Detect which cell encompasses the target text, then output its [X, Y] center coordinate. 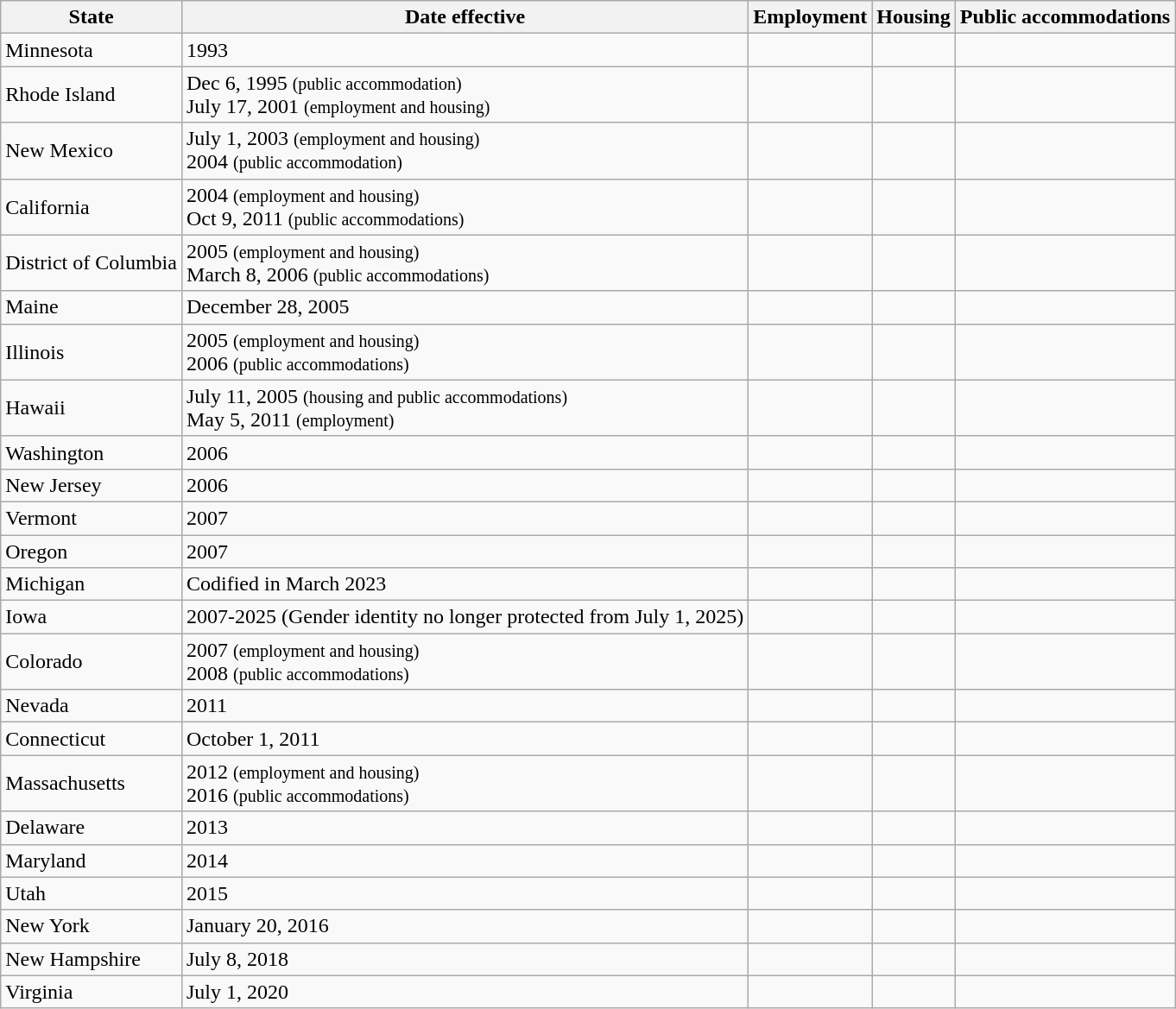
2012 (employment and housing)2016 (public accommodations) [465, 784]
2007 (employment and housing)2008 (public accommodations) [465, 661]
New Jersey [92, 485]
Hawaii [92, 407]
2004 (employment and housing)Oct 9, 2011 (public accommodations) [465, 207]
Dec 6, 1995 (public accommodation)July 17, 2001 (employment and housing) [465, 95]
2005 (employment and housing)2006 (public accommodations) [465, 352]
District of Columbia [92, 262]
Maine [92, 307]
October 1, 2011 [465, 739]
Colorado [92, 661]
Employment [810, 17]
2005 (employment and housing)March 8, 2006 (public accommodations) [465, 262]
January 20, 2016 [465, 926]
Washington [92, 452]
Public accommodations [1065, 17]
State [92, 17]
Michigan [92, 584]
Nevada [92, 706]
2011 [465, 706]
Vermont [92, 518]
Virginia [92, 992]
Illinois [92, 352]
California [92, 207]
Utah [92, 893]
Massachusetts [92, 784]
Iowa [92, 617]
July 8, 2018 [465, 959]
Minnesota [92, 50]
December 28, 2005 [465, 307]
Maryland [92, 861]
2007-2025 (Gender identity no longer protected from July 1, 2025) [465, 617]
Housing [914, 17]
Connecticut [92, 739]
2013 [465, 828]
July 1, 2020 [465, 992]
Rhode Island [92, 95]
1993 [465, 50]
New Mexico [92, 150]
2014 [465, 861]
July 11, 2005 (housing and public accommodations)May 5, 2011 (employment) [465, 407]
2015 [465, 893]
New York [92, 926]
Codified in March 2023 [465, 584]
Oregon [92, 552]
July 1, 2003 (employment and housing)2004 (public accommodation) [465, 150]
New Hampshire [92, 959]
Date effective [465, 17]
Delaware [92, 828]
